Pinpoint the cell where the given text exists, returning its (X, Y) midpoint coordinate. 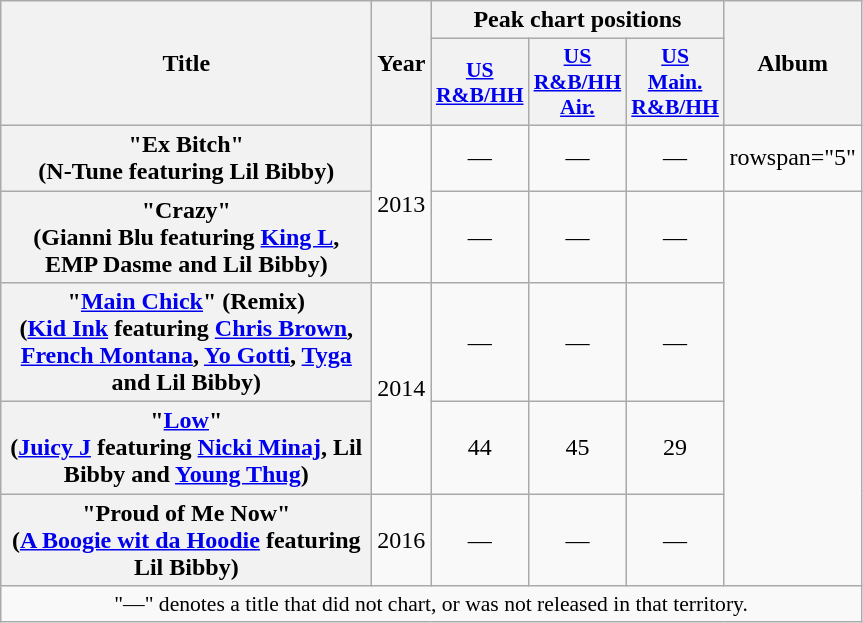
rowspan="5" (793, 158)
"Ex Bitch"(N-Tune featuring Lil Bibby) (186, 158)
45 (578, 448)
"Crazy"(Gianni Blu featuring King L, EMP Dasme and Lil Bibby) (186, 236)
"Low"(Juicy J featuring Nicki Minaj, Lil Bibby and Young Thug) (186, 448)
USR&B/HH (480, 82)
USR&B/HHAir. (578, 82)
Year (402, 64)
Album (793, 64)
"Proud of Me Now"(A Boogie wit da Hoodie featuring Lil Bibby) (186, 540)
"Main Chick" (Remix)(Kid Ink featuring Chris Brown, French Montana, Yo Gotti, Tyga and Lil Bibby) (186, 342)
"—" denotes a title that did not chart, or was not released in that territory. (432, 604)
Title (186, 64)
USMain.R&B/HH (675, 82)
29 (675, 448)
2013 (402, 204)
44 (480, 448)
2014 (402, 388)
2016 (402, 540)
Peak chart positions (578, 20)
